Detect which cell encompasses the target text, then output its (x, y) center coordinate. 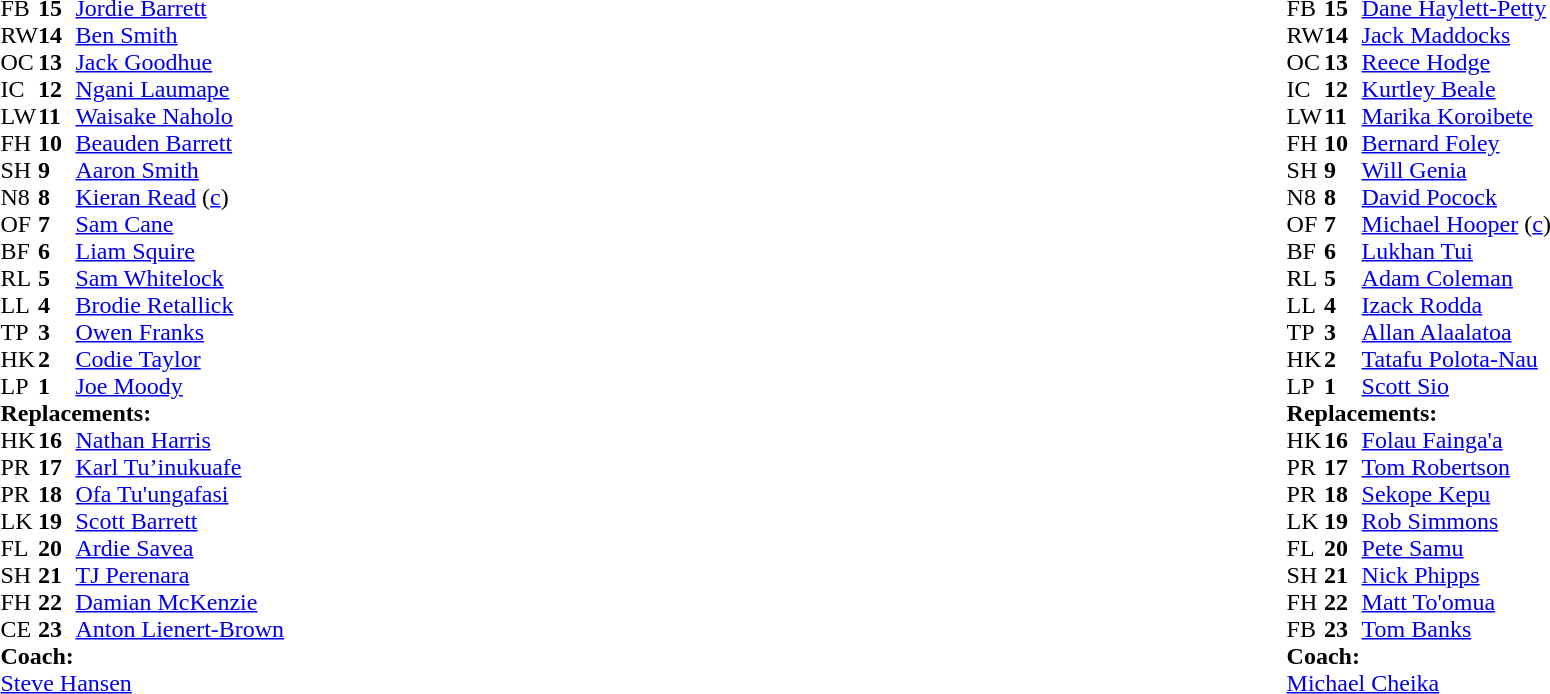
Coach: (142, 656)
Brodie Retallick (180, 306)
Replacements: (142, 414)
Damian McKenzie (180, 602)
Aaron Smith (180, 170)
TJ Perenara (180, 576)
Sam Whitelock (180, 278)
Codie Taylor (180, 360)
Waisake Naholo (180, 116)
Sam Cane (180, 224)
Anton Lienert-Brown (180, 630)
Ofa Tu'ungafasi (180, 494)
FB (1306, 630)
Ngani Laumape (180, 90)
Scott Barrett (180, 522)
Beauden Barrett (180, 144)
Karl Tu’inukuafe (180, 468)
Ben Smith (180, 36)
Nathan Harris (180, 440)
CE (19, 630)
Liam Squire (180, 252)
Ardie Savea (180, 548)
Kieran Read (c) (180, 198)
Owen Franks (180, 332)
Jack Goodhue (180, 62)
Joe Moody (180, 386)
